Detect which cell encompasses the target text, then output its [x, y] center coordinate. 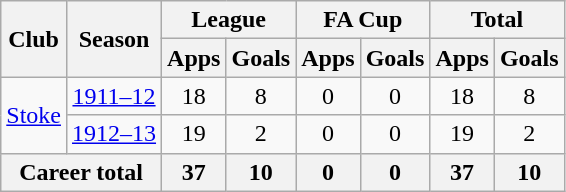
1911–12 [114, 96]
Total [497, 20]
Stoke [34, 115]
FA Cup [363, 20]
Club [34, 39]
Season [114, 39]
League [229, 20]
Career total [82, 172]
1912–13 [114, 134]
